From the cell containing the given text, extract its center point as [x, y] coordinate. 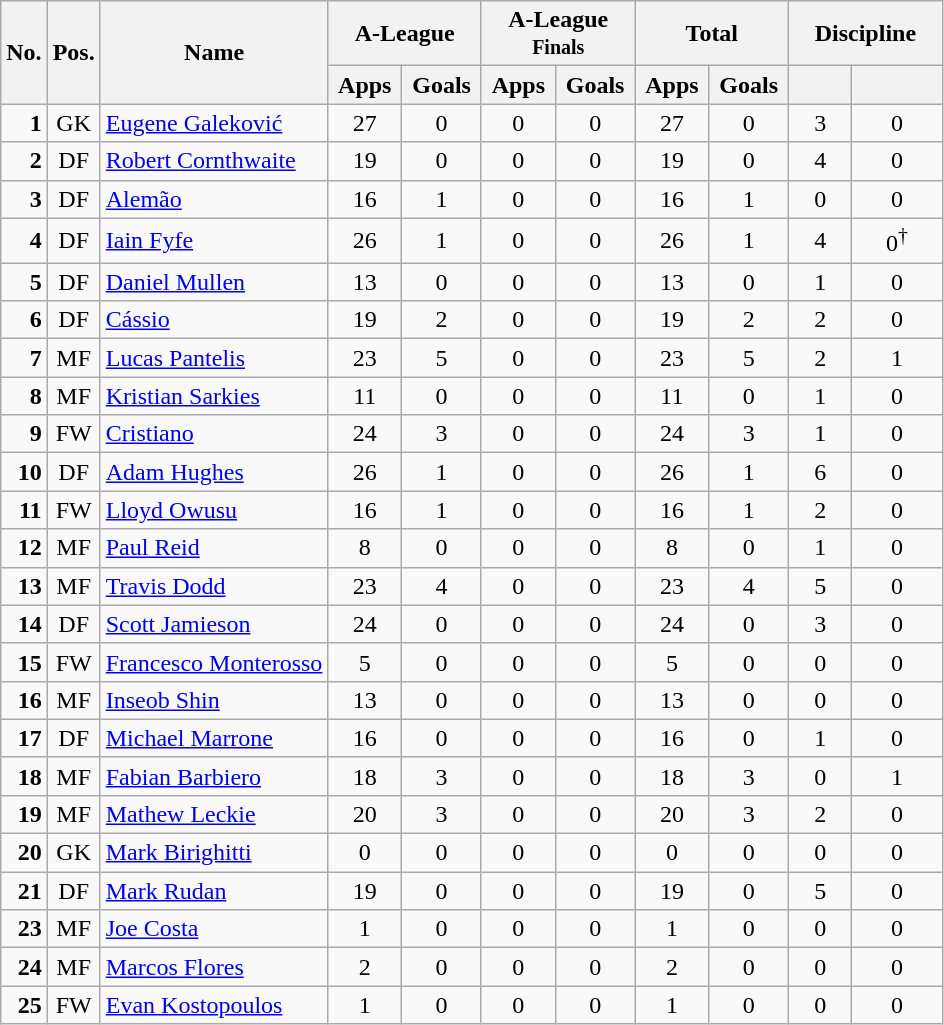
Pos. [74, 52]
Robert Cornthwaite [214, 161]
Daniel Mullen [214, 282]
9 [24, 434]
Evan Kostopoulos [214, 1005]
Alemão [214, 199]
Mathew Leckie [214, 814]
Kristian Sarkies [214, 396]
0† [897, 240]
14 [24, 624]
Eugene Galeković [214, 123]
15 [24, 662]
Fabian Barbiero [214, 776]
Cristiano [214, 434]
Iain Fyfe [214, 240]
Marcos Flores [214, 967]
A-League [405, 34]
21 [24, 891]
Scott Jamieson [214, 624]
25 [24, 1005]
Lloyd Owusu [214, 510]
Francesco Monterosso [214, 662]
Mark Birighitti [214, 853]
17 [24, 738]
Lucas Pantelis [214, 358]
Travis Dodd [214, 586]
Adam Hughes [214, 472]
Inseob Shin [214, 700]
Mark Rudan [214, 891]
No. [24, 52]
Cássio [214, 320]
Name [214, 52]
12 [24, 548]
Discipline [866, 34]
Michael Marrone [214, 738]
Joe Costa [214, 929]
A-LeagueFinals [558, 34]
7 [24, 358]
Paul Reid [214, 548]
Total [712, 34]
10 [24, 472]
